Determine the [X, Y] coordinate at the center of the cell enclosing the given text.  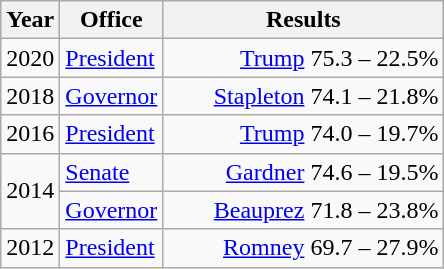
Trump 75.3 – 22.5% [304, 58]
Trump 74.0 – 19.7% [304, 134]
Stapleton 74.1 – 21.8% [304, 96]
Office [112, 20]
Results [304, 20]
2014 [30, 191]
Gardner 74.6 – 19.5% [304, 172]
Beauprez 71.8 – 23.8% [304, 210]
2016 [30, 134]
Romney 69.7 – 27.9% [304, 248]
2020 [30, 58]
2018 [30, 96]
Senate [112, 172]
Year [30, 20]
2012 [30, 248]
